Provide the (X, Y) coordinate of the cell's center where the given text is located.  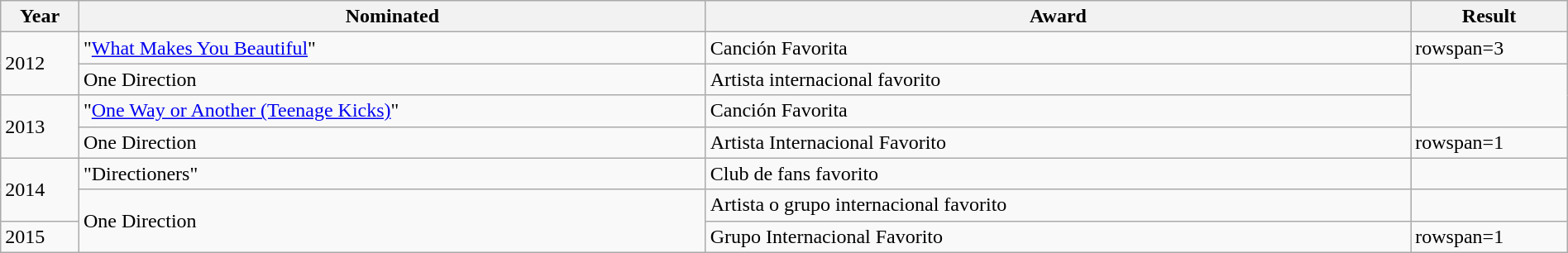
"What Makes You Beautiful" (392, 48)
Artista Internacional Favorito (1059, 142)
Result (1489, 17)
Artista internacional favorito (1059, 79)
Grupo Internacional Favorito (1059, 236)
Award (1059, 17)
Nominated (392, 17)
"Directioners" (392, 174)
2013 (40, 126)
2014 (40, 189)
2012 (40, 64)
Year (40, 17)
rowspan=3 (1489, 48)
2015 (40, 236)
Club de fans favorito (1059, 174)
"One Way or Another (Teenage Kicks)" (392, 111)
Artista o grupo internacional favorito (1059, 205)
